Find where the given text appears and provide that cell's center as (X, Y) coordinate. 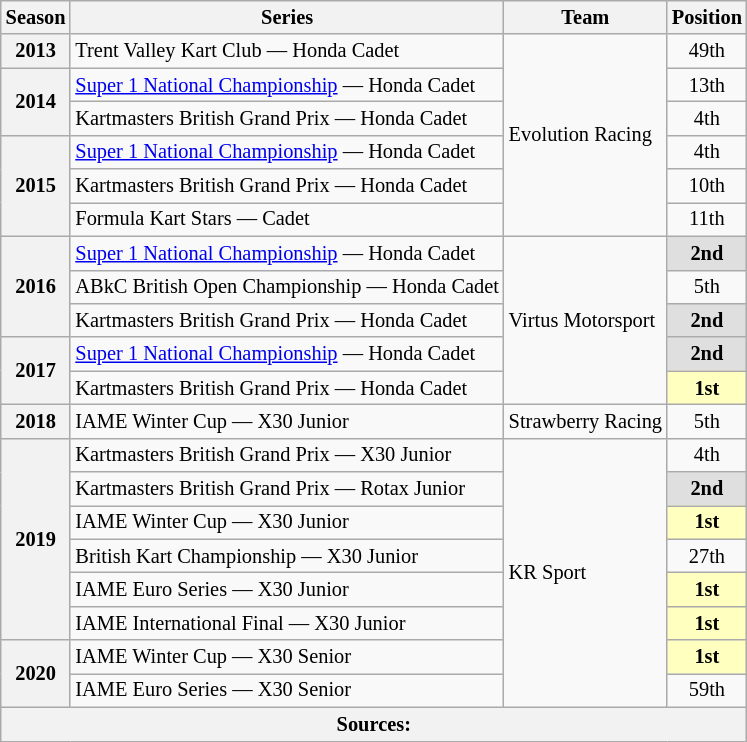
10th (707, 186)
2020 (36, 674)
Trent Valley Kart Club — Honda Cadet (286, 51)
Series (286, 17)
2015 (36, 186)
Season (36, 17)
Sources: (374, 724)
British Kart Championship — X30 Junior (286, 556)
IAME Euro Series — X30 Senior (286, 690)
2013 (36, 51)
ABkC British Open Championship — Honda Cadet (286, 287)
2016 (36, 286)
Formula Kart Stars — Cadet (286, 219)
11th (707, 219)
27th (707, 556)
59th (707, 690)
IAME Euro Series — X30 Junior (286, 589)
Team (586, 17)
2018 (36, 421)
13th (707, 85)
2014 (36, 102)
Position (707, 17)
Kartmasters British Grand Prix — Rotax Junior (286, 489)
49th (707, 51)
IAME Winter Cup — X30 Senior (286, 657)
2017 (36, 370)
KR Sport (586, 572)
Strawberry Racing (586, 421)
2019 (36, 539)
Kartmasters British Grand Prix — X30 Junior (286, 455)
Evolution Racing (586, 135)
IAME International Final — X30 Junior (286, 623)
Virtus Motorsport (586, 320)
